For the text-containing cell, return its midpoint in (X, Y) coordinate format. 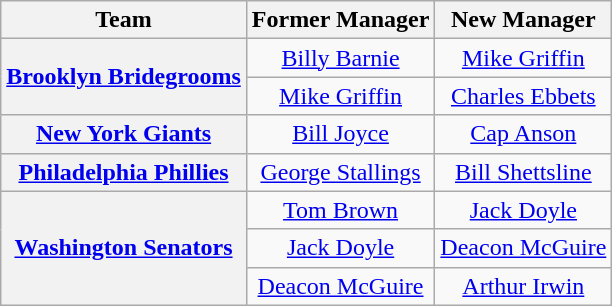
New Manager (524, 20)
Brooklyn Bridegrooms (124, 77)
Billy Barnie (340, 58)
Team (124, 20)
Washington Senators (124, 248)
Bill Joyce (340, 134)
New York Giants (124, 134)
Bill Shettsline (524, 172)
Tom Brown (340, 210)
Charles Ebbets (524, 96)
Philadelphia Phillies (124, 172)
George Stallings (340, 172)
Former Manager (340, 20)
Arthur Irwin (524, 286)
Cap Anson (524, 134)
